Find where the given text appears and provide that cell's center as (X, Y) coordinate. 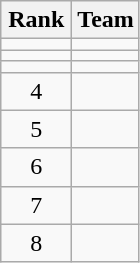
6 (36, 167)
8 (36, 243)
4 (36, 91)
Team (106, 20)
7 (36, 205)
5 (36, 129)
Rank (36, 20)
